Scan for the cell matching the given text and deliver its [X, Y] coordinate at center. 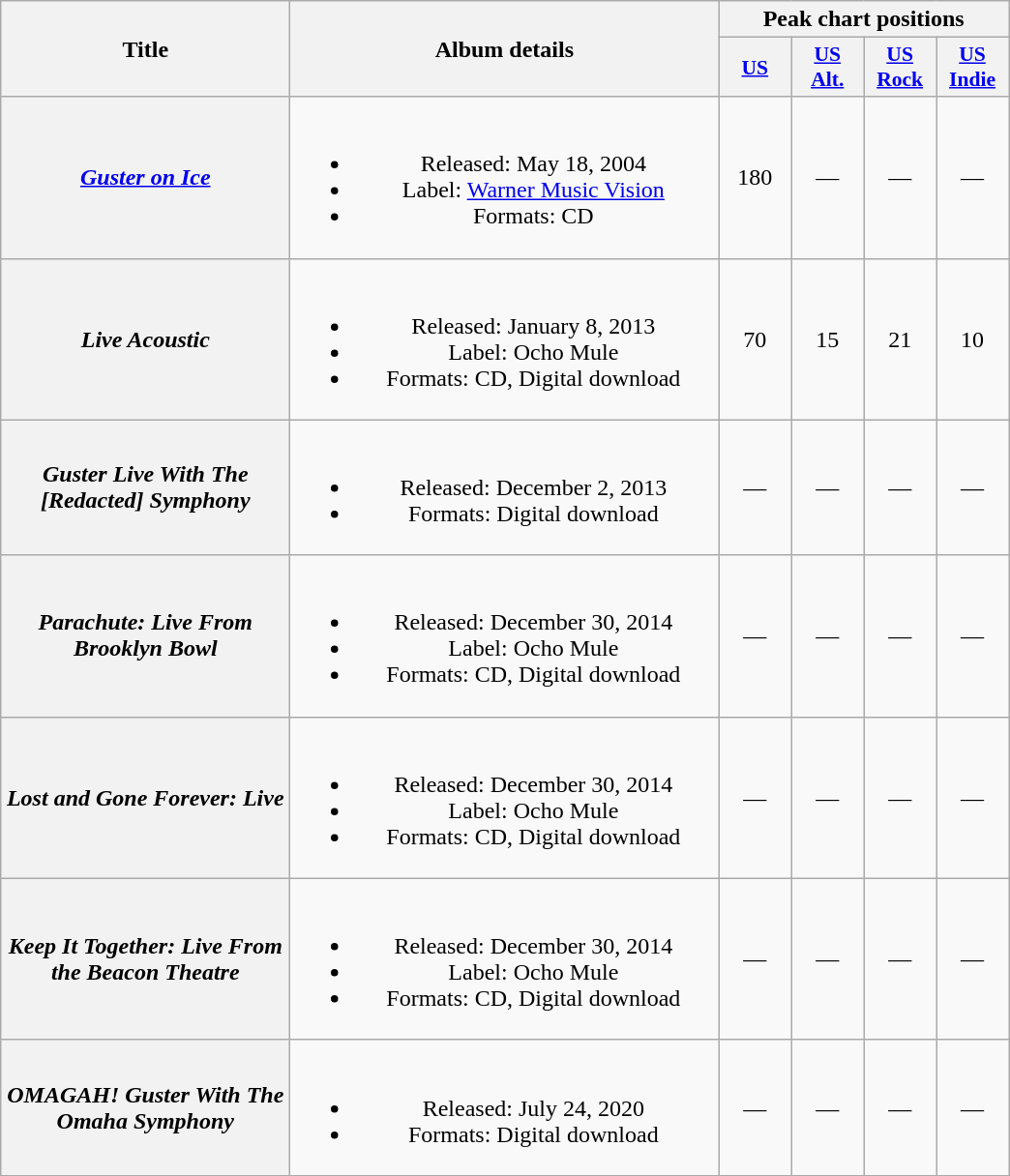
USRock [900, 68]
Live Acoustic [145, 338]
Released: January 8, 2013Label: Ocho MuleFormats: CD, Digital download [505, 338]
180 [755, 178]
10 [973, 338]
Parachute: Live From Brooklyn Bowl [145, 636]
Released: July 24, 2020Formats: Digital download [505, 1107]
Released: December 2, 2013Formats: Digital download [505, 487]
Album details [505, 48]
Guster Live With The [Redacted] Symphony [145, 487]
Peak chart positions [864, 19]
USAlt. [828, 68]
21 [900, 338]
USIndie [973, 68]
70 [755, 338]
Lost and Gone Forever: Live [145, 797]
Released: May 18, 2004Label: Warner Music VisionFormats: CD [505, 178]
15 [828, 338]
Guster on Ice [145, 178]
Title [145, 48]
US [755, 68]
OMAGAH! Guster With The Omaha Symphony [145, 1107]
Keep It Together: Live From the Beacon Theatre [145, 959]
